Identify which cell holds the provided text, then report its [X, Y] central coordinate. 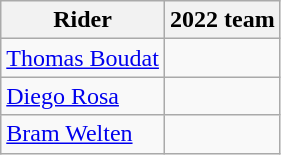
Diego Rosa [83, 96]
Bram Welten [83, 134]
Thomas Boudat [83, 58]
2022 team [222, 20]
Rider [83, 20]
